Determine the (X, Y) coordinate at the center of the cell enclosing the given text.  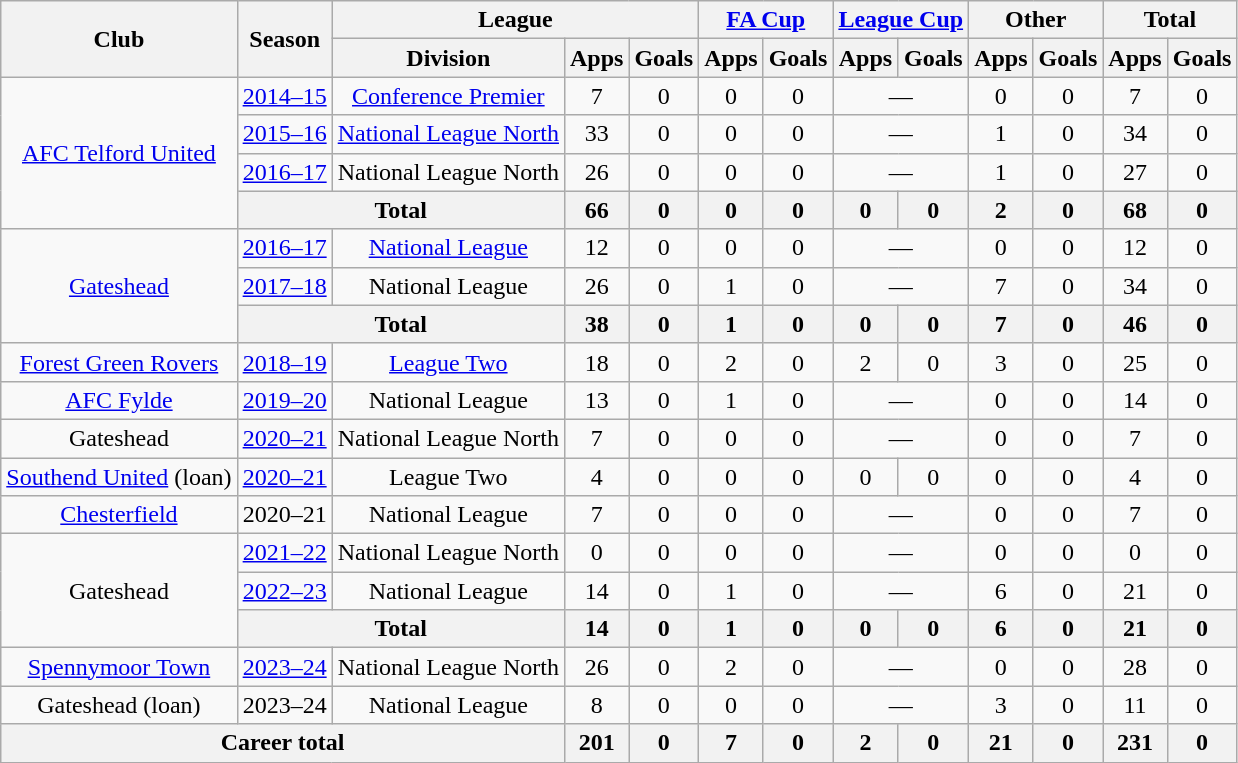
33 (596, 134)
28 (1135, 667)
Career total (283, 743)
2019–20 (284, 400)
27 (1135, 172)
Chesterfield (119, 515)
2022–23 (284, 591)
Gateshead (loan) (119, 705)
FA Cup (766, 20)
Southend United (loan) (119, 477)
13 (596, 400)
Conference Premier (448, 96)
18 (596, 362)
2018–19 (284, 362)
AFC Telford United (119, 153)
League (515, 20)
46 (1135, 324)
2021–22 (284, 553)
Club (119, 39)
68 (1135, 210)
2015–16 (284, 134)
Other (1036, 20)
AFC Fylde (119, 400)
Season (284, 39)
8 (596, 705)
2014–15 (284, 96)
Spennymoor Town (119, 667)
25 (1135, 362)
11 (1135, 705)
66 (596, 210)
Forest Green Rovers (119, 362)
231 (1135, 743)
38 (596, 324)
201 (596, 743)
League Cup (901, 20)
Division (448, 58)
2017–18 (284, 286)
